Find where the given text appears and provide that cell's center as [X, Y] coordinate. 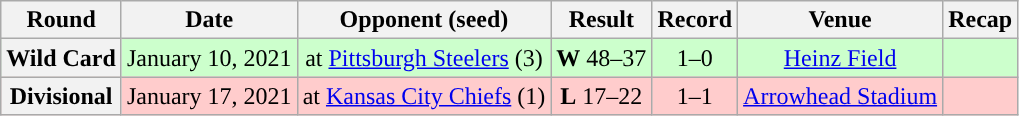
Wild Card [62, 58]
January 10, 2021 [209, 58]
January 17, 2021 [209, 96]
Venue [840, 20]
at Pittsburgh Steelers (3) [424, 58]
1–1 [695, 96]
at Kansas City Chiefs (1) [424, 96]
Result [602, 20]
Round [62, 20]
Arrowhead Stadium [840, 96]
W 48–37 [602, 58]
1–0 [695, 58]
Opponent (seed) [424, 20]
Divisional [62, 96]
Record [695, 20]
Recap [980, 20]
Heinz Field [840, 58]
L 17–22 [602, 96]
Date [209, 20]
